Locate the cell with the specified text and output its [x, y] center coordinate. 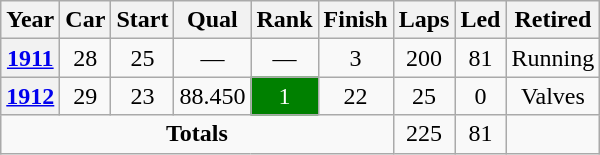
200 [424, 58]
Valves [553, 96]
Qual [212, 20]
1911 [30, 58]
Rank [284, 20]
1912 [30, 96]
22 [356, 96]
3 [356, 58]
29 [86, 96]
1 [284, 96]
Led [480, 20]
Laps [424, 20]
225 [424, 134]
23 [142, 96]
Totals [197, 134]
28 [86, 58]
Start [142, 20]
88.450 [212, 96]
Retired [553, 20]
Car [86, 20]
0 [480, 96]
Year [30, 20]
Finish [356, 20]
Running [553, 58]
